Provide the [X, Y] coordinate of the cell's center where the given text is located.  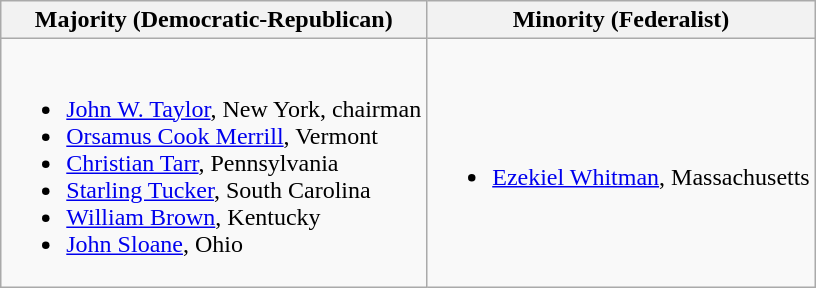
Majority (Democratic-Republican) [214, 20]
Minority (Federalist) [622, 20]
Ezekiel Whitman, Massachusetts [622, 163]
